Scan for the cell matching the given text and deliver its [X, Y] coordinate at center. 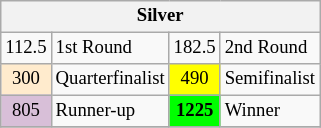
805 [26, 112]
Silver [160, 16]
Semifinalist [270, 80]
182.5 [194, 48]
1225 [194, 112]
Winner [270, 112]
2nd Round [270, 48]
1st Round [110, 48]
300 [26, 80]
112.5 [26, 48]
Runner-up [110, 112]
490 [194, 80]
Quarterfinalist [110, 80]
